Scan for the cell matching the given text and deliver its [X, Y] coordinate at center. 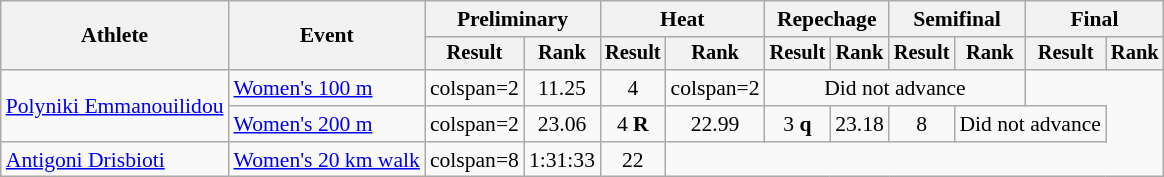
Event [327, 36]
23.18 [860, 124]
23.06 [562, 124]
Polyniki Emmanouilidou [115, 106]
Semifinal [957, 19]
4 R [633, 124]
8 [922, 124]
Final [1094, 19]
11.25 [562, 88]
4 [633, 88]
Preliminary [512, 19]
3 q [798, 124]
Heat [682, 19]
Athlete [115, 36]
22.99 [716, 124]
Women's 200 m [327, 124]
Women's 100 m [327, 88]
Repechage [827, 19]
